Capture the cell that displays the provided text and extract its [X, Y] central coordinate. 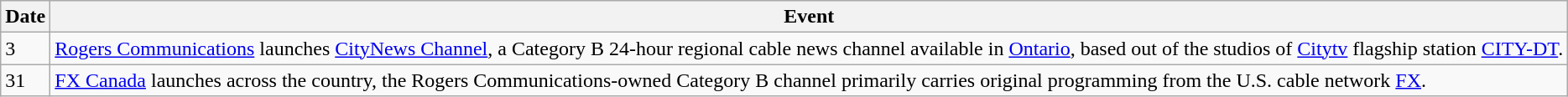
Date [25, 17]
31 [25, 80]
Event [809, 17]
3 [25, 48]
